Detect which cell encompasses the target text, then output its [X, Y] center coordinate. 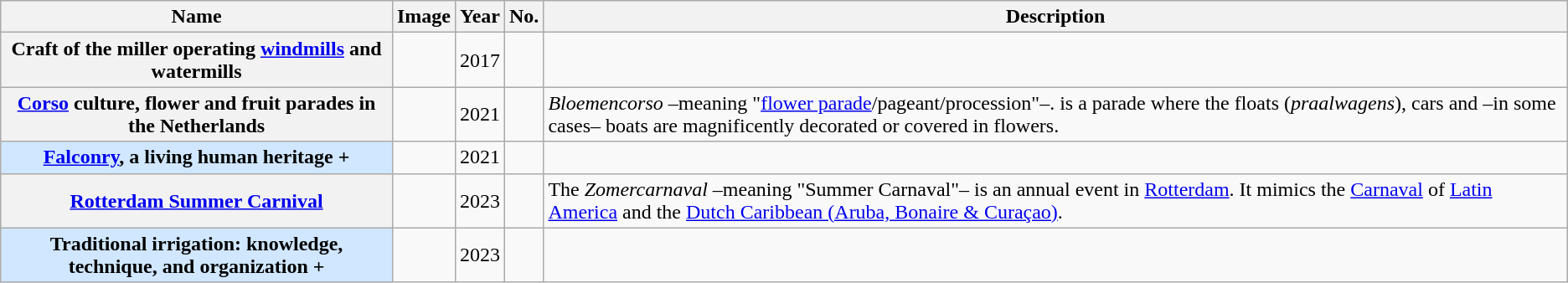
Craft of the miller operating windmills and watermills [197, 60]
2017 [479, 60]
Name [197, 17]
Falconry, a living human heritage + [197, 157]
Corso culture, flower and fruit parades in the Netherlands [197, 114]
Description [1055, 17]
Rotterdam Summer Carnival [197, 201]
Traditional irrigation: knowledge, technique, and organization + [197, 255]
Image [424, 17]
No. [524, 17]
Year [479, 17]
